Identify which cell holds the provided text, then report its (x, y) central coordinate. 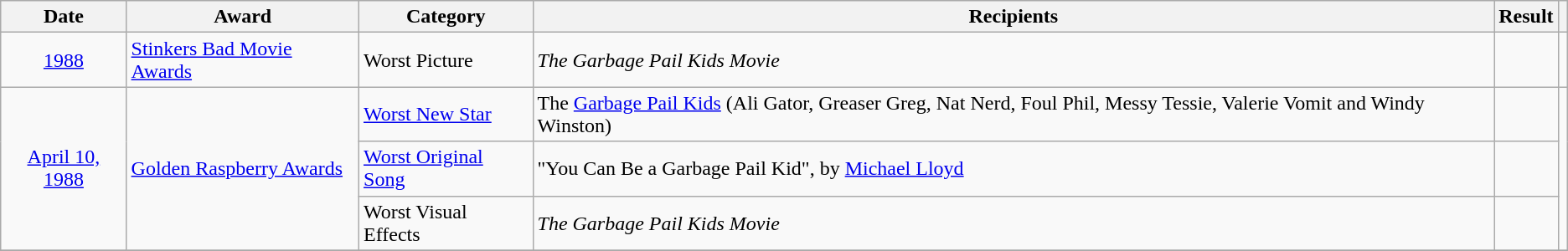
Recipients (1014, 17)
Worst Picture (446, 60)
Worst Original Song (446, 169)
"You Can Be a Garbage Pail Kid", by Michael Lloyd (1014, 169)
Date (64, 17)
April 10, 1988 (64, 169)
Result (1526, 17)
Category (446, 17)
Award (243, 17)
The Garbage Pail Kids (Ali Gator, Greaser Greg, Nat Nerd, Foul Phil, Messy Tessie, Valerie Vomit and Windy Winston) (1014, 114)
Stinkers Bad Movie Awards (243, 60)
Worst New Star (446, 114)
Worst Visual Effects (446, 223)
1988 (64, 60)
Golden Raspberry Awards (243, 169)
